Extract the (x, y) coordinate from the center of the cell holding the provided text.  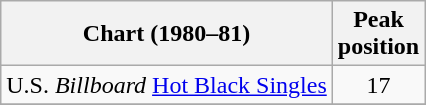
17 (378, 85)
Peakposition (378, 34)
Chart (1980–81) (167, 34)
U.S. Billboard Hot Black Singles (167, 85)
